Scan for the cell matching the given text and deliver its [x, y] coordinate at center. 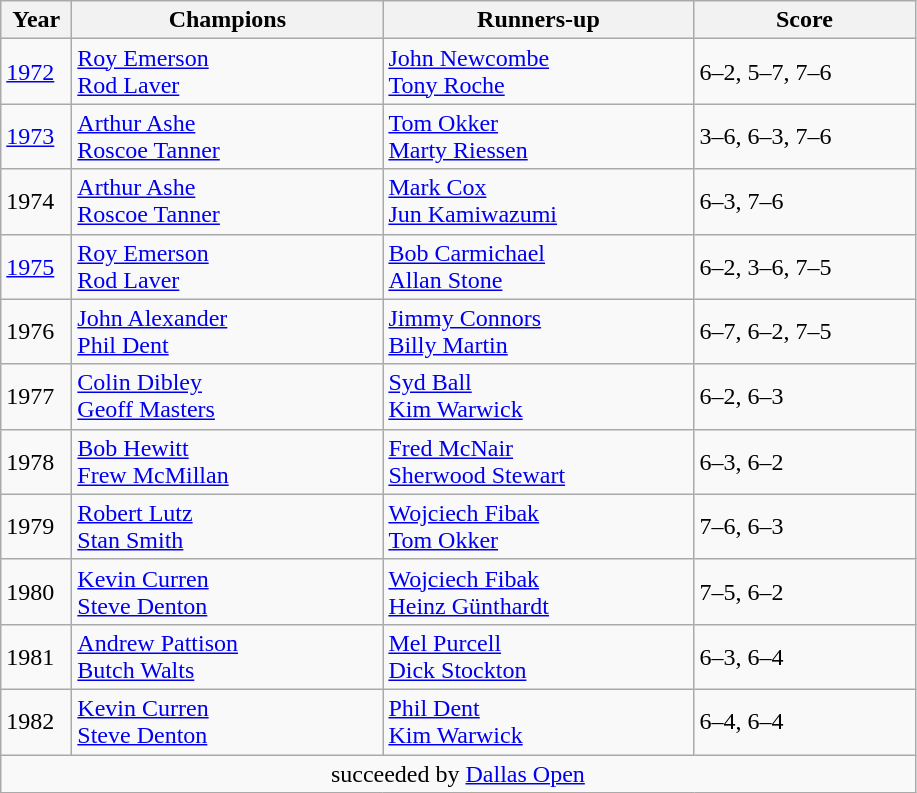
1976 [36, 332]
Runners-up [538, 20]
Bob Carmichael Allan Stone [538, 266]
Syd Ball Kim Warwick [538, 396]
6–3, 6–2 [804, 462]
Jimmy Connors Billy Martin [538, 332]
1972 [36, 72]
Phil Dent Kim Warwick [538, 722]
Year [36, 20]
Tom Okker Marty Riessen [538, 136]
1977 [36, 396]
Score [804, 20]
6–2, 3–6, 7–5 [804, 266]
Robert Lutz Stan Smith [228, 526]
John Newcombe Tony Roche [538, 72]
6–2, 6–3 [804, 396]
7–5, 6–2 [804, 592]
John Alexander Phil Dent [228, 332]
6–3, 7–6 [804, 202]
1982 [36, 722]
1981 [36, 656]
1980 [36, 592]
Wojciech Fibak Tom Okker [538, 526]
6–3, 6–4 [804, 656]
1978 [36, 462]
Bob Hewitt Frew McMillan [228, 462]
succeeded by Dallas Open [458, 773]
7–6, 6–3 [804, 526]
Mark Cox Jun Kamiwazumi [538, 202]
1974 [36, 202]
6–7, 6–2, 7–5 [804, 332]
1975 [36, 266]
Wojciech Fibak Heinz Günthardt [538, 592]
Colin Dibley Geoff Masters [228, 396]
Champions [228, 20]
6–4, 6–4 [804, 722]
Andrew Pattison Butch Walts [228, 656]
6–2, 5–7, 7–6 [804, 72]
3–6, 6–3, 7–6 [804, 136]
Fred McNair Sherwood Stewart [538, 462]
Mel Purcell Dick Stockton [538, 656]
1979 [36, 526]
1973 [36, 136]
